Determine the [x, y] coordinate at the center of the cell enclosing the given text.  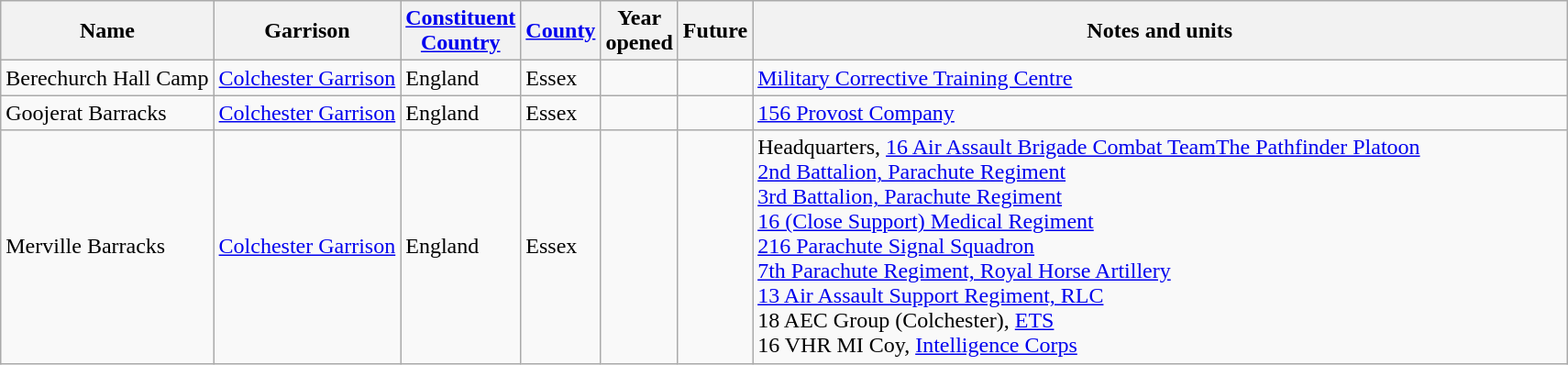
156 Provost Company [1160, 113]
Military Corrective Training Centre [1160, 78]
County [561, 31]
Berechurch Hall Camp [107, 78]
Goojerat Barracks [107, 113]
Name [107, 31]
Future [715, 31]
ConstituentCountry [460, 31]
Garrison [307, 31]
Merville Barracks [107, 247]
Notes and units [1160, 31]
Yearopened [639, 31]
